Scan for the cell matching the given text and deliver its [X, Y] coordinate at center. 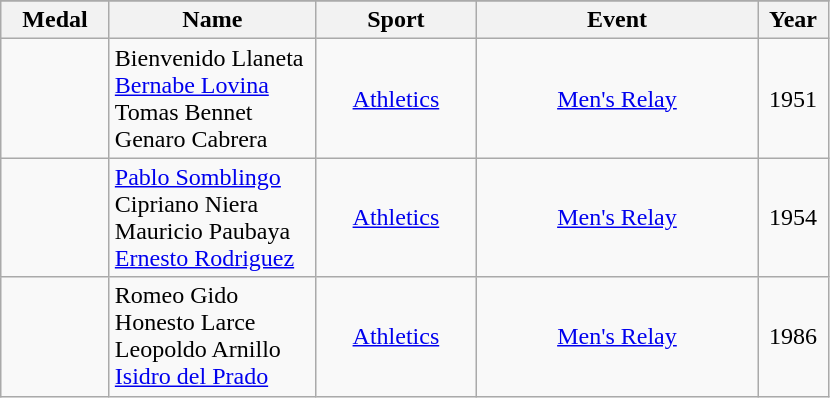
1951 [794, 98]
Medal [56, 20]
Pablo SomblingoCipriano NieraMauricio PaubayaErnesto Rodriguez [212, 218]
Name [212, 20]
Event [616, 20]
1986 [794, 336]
1954 [794, 218]
Romeo GidoHonesto LarceLeopoldo ArnilloIsidro del Prado [212, 336]
Bienvenido LlanetaBernabe LovinaTomas BennetGenaro Cabrera [212, 98]
Sport [396, 20]
Year [794, 20]
